Identify which cell holds the provided text, then report its [X, Y] central coordinate. 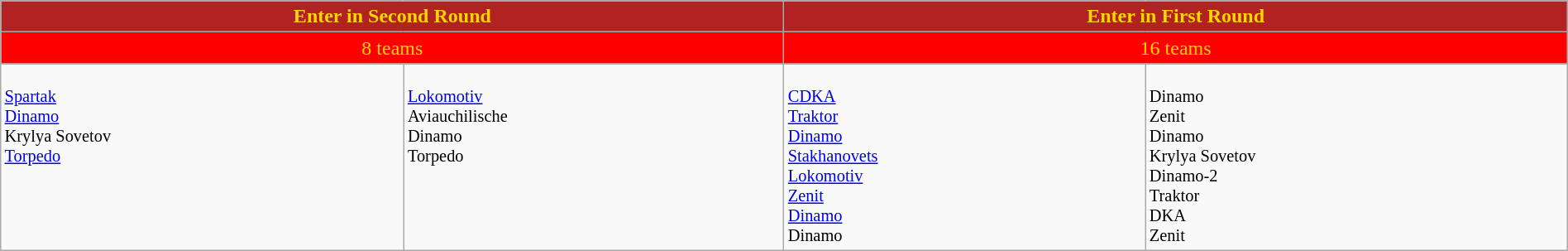
Enter in First Round [1176, 17]
Enter in Second Round [392, 17]
CDKA Traktor Dinamo Stakhanovets Lokomotiv Zenit Dinamo Dinamo [964, 157]
Spartak Dinamo Krylya Sovetov Torpedo [202, 157]
Lokomotiv Aviauchilische Dinamo Torpedo [594, 157]
16 teams [1176, 48]
Dinamo Zenit Dinamo Krylya Sovetov Dinamo-2 Traktor DKA Zenit [1356, 157]
8 teams [392, 48]
